Return the [X, Y] coordinate for the center point of the cell that contains the specified text.  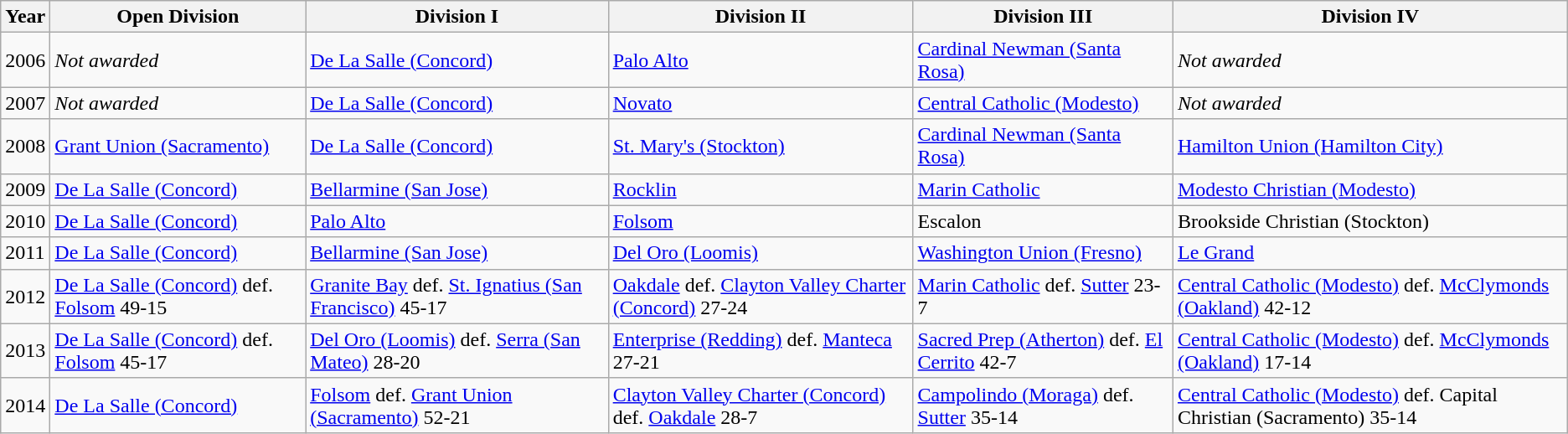
Del Oro (Loomis) def. Serra (San Mateo) 28-20 [457, 350]
Sacred Prep (Atherton) def. El Cerrito 42-7 [1043, 350]
Le Grand [1370, 253]
2009 [25, 189]
2007 [25, 103]
De La Salle (Concord) def. Folsom 49-15 [178, 297]
Oakdale def. Clayton Valley Charter (Concord) 27-24 [761, 297]
Grant Union (Sacramento) [178, 146]
2013 [25, 350]
Modesto Christian (Modesto) [1370, 189]
Division III [1043, 17]
Del Oro (Loomis) [761, 253]
Novato [761, 103]
Clayton Valley Charter (Concord) def. Oakdale 28-7 [761, 406]
De La Salle (Concord) def. Folsom 45-17 [178, 350]
2011 [25, 253]
Rocklin [761, 189]
Division I [457, 17]
Central Catholic (Modesto) def. Capital Christian (Sacramento) 35-14 [1370, 406]
Enterprise (Redding) def. Manteca 27-21 [761, 350]
St. Mary's (Stockton) [761, 146]
Granite Bay def. St. Ignatius (San Francisco) 45-17 [457, 297]
2006 [25, 60]
Washington Union (Fresno) [1043, 253]
Brookside Christian (Stockton) [1370, 221]
2014 [25, 406]
Marin Catholic [1043, 189]
Folsom def. Grant Union (Sacramento) 52-21 [457, 406]
Division IV [1370, 17]
Escalon [1043, 221]
Campolindo (Moraga) def. Sutter 35-14 [1043, 406]
Open Division [178, 17]
Central Catholic (Modesto) def. McClymonds (Oakland) 17-14 [1370, 350]
2010 [25, 221]
Central Catholic (Modesto) [1043, 103]
2008 [25, 146]
Hamilton Union (Hamilton City) [1370, 146]
Folsom [761, 221]
Year [25, 17]
Marin Catholic def. Sutter 23-7 [1043, 297]
2012 [25, 297]
Division II [761, 17]
Central Catholic (Modesto) def. McClymonds (Oakland) 42-12 [1370, 297]
